Provide the (x, y) coordinate of the cell's center where the given text is located.  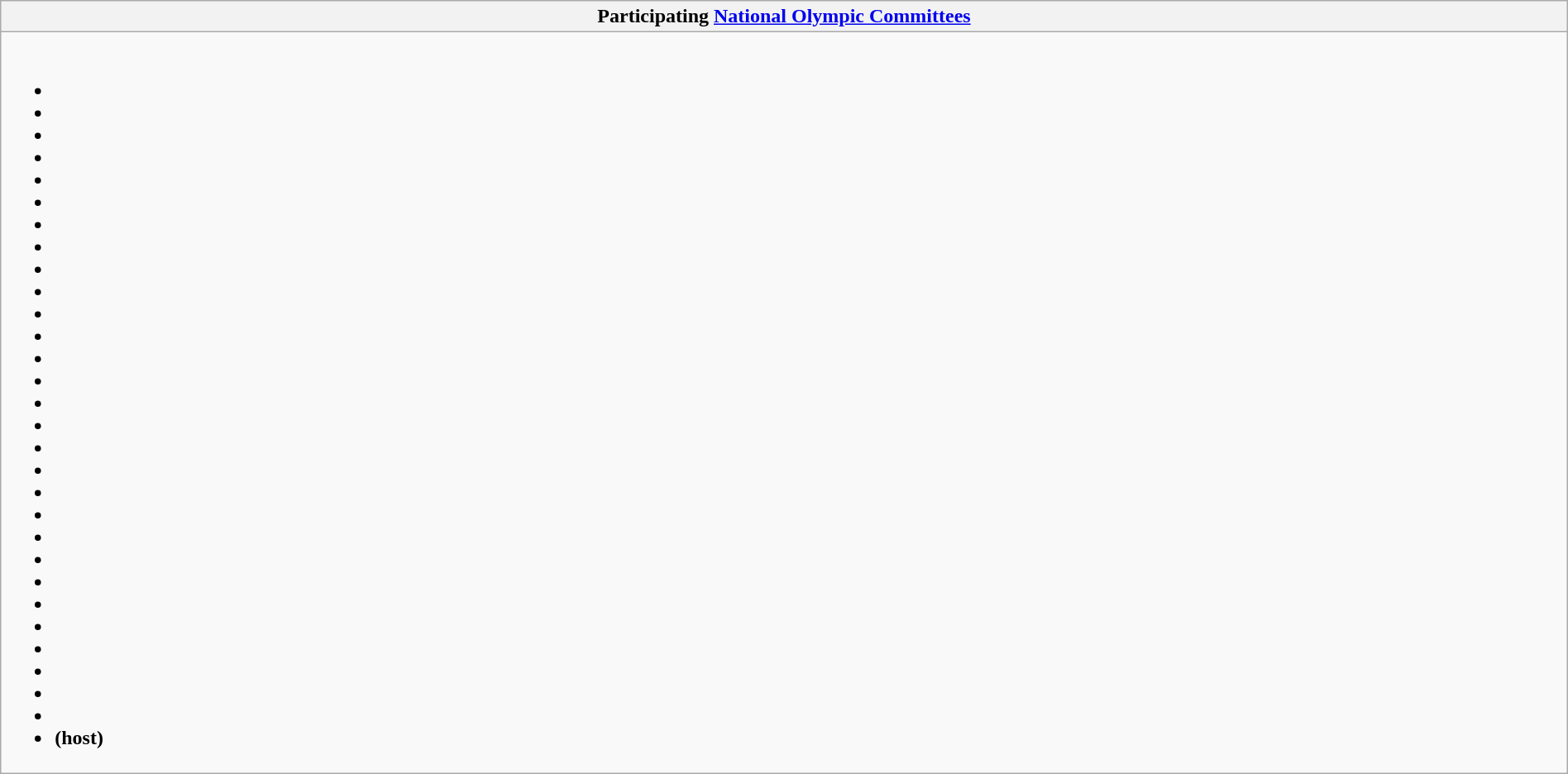
Participating National Olympic Committees (784, 17)
(host) (784, 403)
